Return [x, y] of the center of cell containing provided text 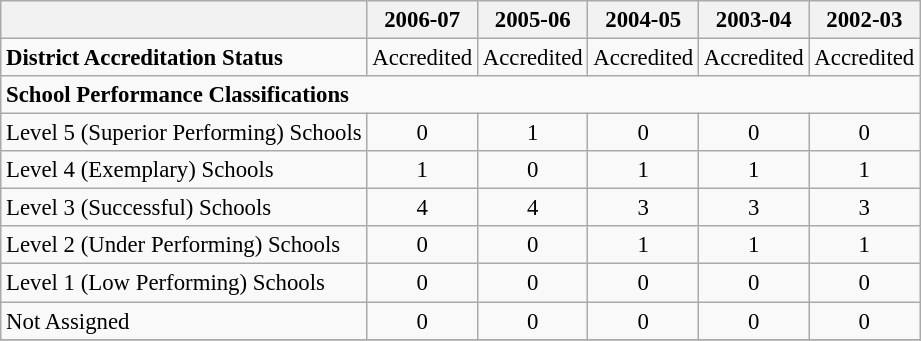
Level 2 (Under Performing) Schools [184, 245]
2003-04 [754, 20]
Level 1 (Low Performing) Schools [184, 283]
Level 4 (Exemplary) Schools [184, 170]
2002-03 [864, 20]
Level 3 (Successful) Schools [184, 208]
School Performance Classifications [460, 95]
2004-05 [644, 20]
Not Assigned [184, 321]
2006-07 [422, 20]
2005-06 [532, 20]
Level 5 (Superior Performing) Schools [184, 133]
District Accreditation Status [184, 58]
